Extract the [X, Y] coordinate from the center of the cell holding the provided text.  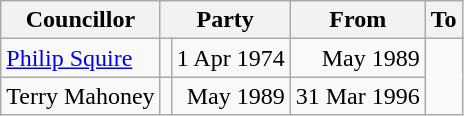
Terry Mahoney [80, 96]
Councillor [80, 20]
Party [225, 20]
From [358, 20]
To [444, 20]
1 Apr 1974 [230, 58]
Philip Squire [80, 58]
31 Mar 1996 [358, 96]
